Identify which cell holds the provided text, then report its (x, y) central coordinate. 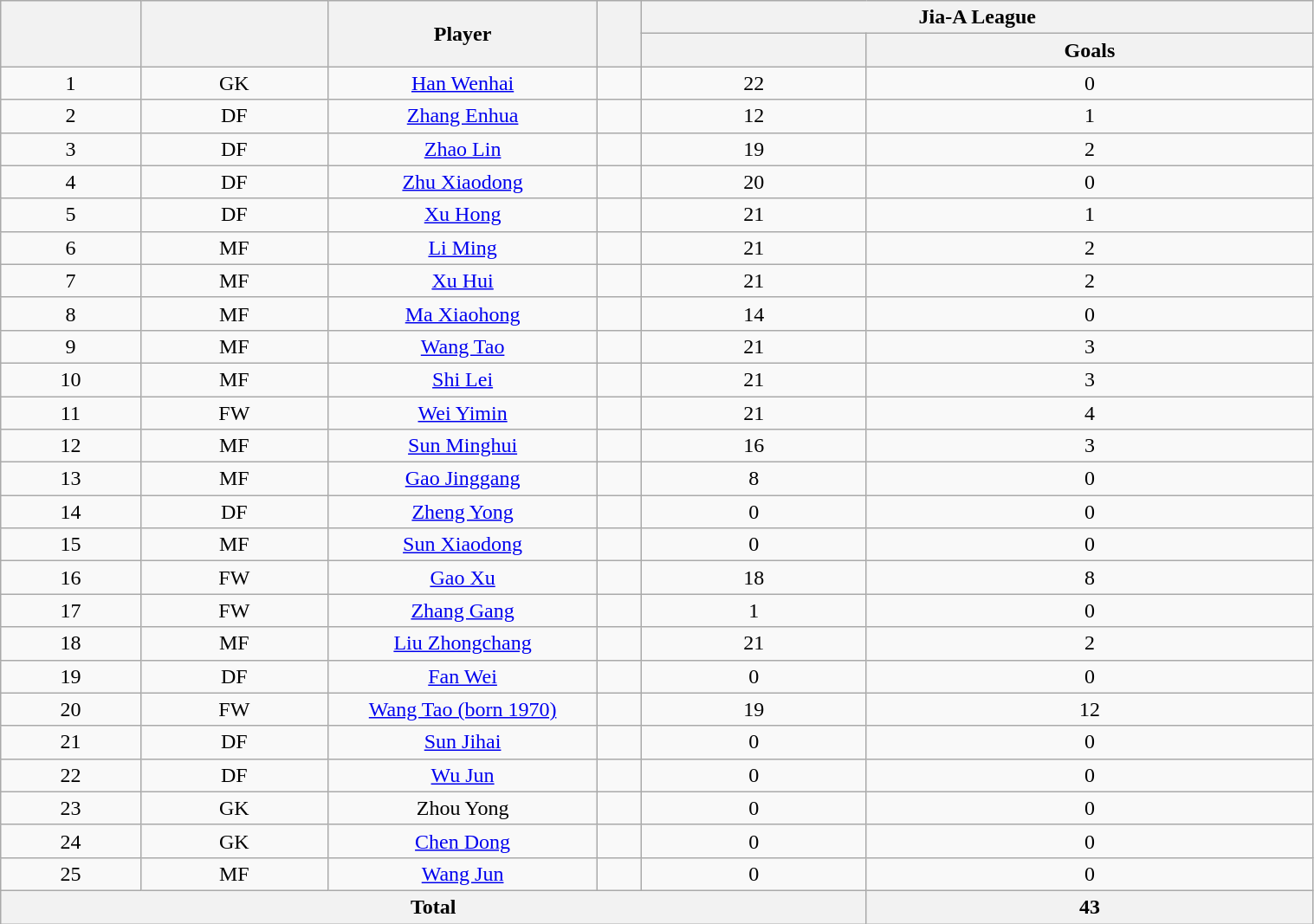
Jia-A League (978, 17)
Gao Jinggang (463, 479)
Wu Jun (463, 775)
23 (71, 808)
15 (71, 545)
Wang Tao (born 1970) (463, 709)
13 (71, 479)
Zhou Yong (463, 808)
Zhang Enhua (463, 116)
Zhu Xiaodong (463, 182)
17 (71, 611)
Xu Hui (463, 281)
Wei Yimin (463, 413)
7 (71, 281)
Zhao Lin (463, 149)
Player (463, 34)
10 (71, 379)
Sun Jihai (463, 742)
Wang Tao (463, 346)
Chen Dong (463, 841)
6 (71, 248)
Total (433, 907)
Xu Hong (463, 215)
Sun Xiaodong (463, 545)
5 (71, 215)
Gao Xu (463, 578)
Li Ming (463, 248)
Goals (1090, 50)
Ma Xiaohong (463, 313)
Zhang Gang (463, 611)
Shi Lei (463, 379)
9 (71, 346)
Wang Jun (463, 874)
Zheng Yong (463, 512)
Han Wenhai (463, 83)
25 (71, 874)
Sun Minghui (463, 446)
Liu Zhongchang (463, 643)
Fan Wei (463, 676)
24 (71, 841)
43 (1090, 907)
11 (71, 413)
